Return [x, y] of the center of cell containing provided text 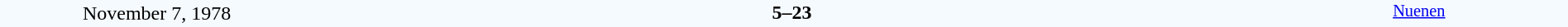
November 7, 1978 [157, 13]
5–23 [791, 12]
Nuenen [1419, 13]
